For the text-containing cell, return its midpoint in [x, y] coordinate format. 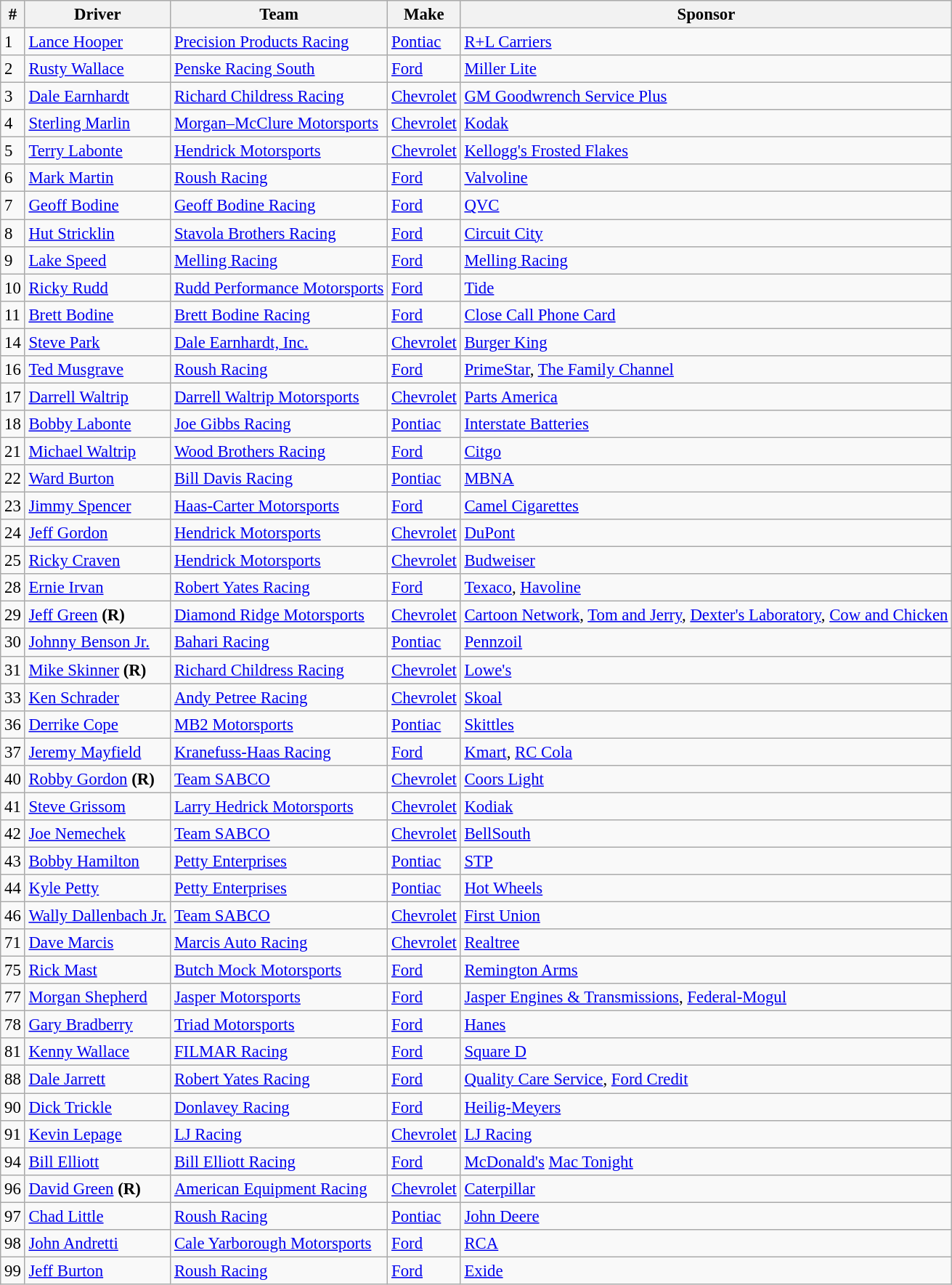
22 [13, 479]
Dale Earnhardt, Inc. [279, 342]
First Union [706, 916]
American Equipment Racing [279, 1188]
Marcis Auto Racing [279, 943]
96 [13, 1188]
Citgo [706, 451]
Square D [706, 1053]
GM Goodwrench Service Plus [706, 97]
Johnny Benson Jr. [97, 643]
MB2 Motorsports [279, 724]
37 [13, 752]
Sterling Marlin [97, 123]
Burger King [706, 342]
Tide [706, 288]
4 [13, 123]
Lake Speed [97, 260]
Precision Products Racing [279, 42]
Rick Mast [97, 970]
Remington Arms [706, 970]
Geoff Bodine Racing [279, 206]
Ricky Craven [97, 561]
Rusty Wallace [97, 69]
Miller Lite [706, 69]
Dale Jarrett [97, 1079]
Hut Stricklin [97, 233]
Larry Hedrick Motorsports [279, 806]
FILMAR Racing [279, 1053]
Exide [706, 1270]
75 [13, 970]
Mike Skinner (R) [97, 670]
Hot Wheels [706, 888]
Cale Yarborough Motorsports [279, 1244]
78 [13, 1025]
94 [13, 1162]
Heilig-Meyers [706, 1107]
Kodak [706, 123]
Coors Light [706, 779]
17 [13, 397]
R+L Carriers [706, 42]
Kevin Lepage [97, 1134]
14 [13, 342]
41 [13, 806]
Bill Elliott Racing [279, 1162]
Hanes [706, 1025]
98 [13, 1244]
Geoff Bodine [97, 206]
John Andretti [97, 1244]
Steve Grissom [97, 806]
Quality Care Service, Ford Credit [706, 1079]
97 [13, 1216]
STP [706, 861]
Kranefuss-Haas Racing [279, 752]
Bobby Hamilton [97, 861]
Jasper Engines & Transmissions, Federal-Mogul [706, 997]
Ted Musgrave [97, 370]
91 [13, 1134]
44 [13, 888]
43 [13, 861]
33 [13, 697]
Steve Park [97, 342]
Make [424, 15]
3 [13, 97]
Cartoon Network, Tom and Jerry, Dexter's Laboratory, Cow and Chicken [706, 615]
Jasper Motorsports [279, 997]
Stavola Brothers Racing [279, 233]
Close Call Phone Card [706, 315]
90 [13, 1107]
Chad Little [97, 1216]
40 [13, 779]
Kenny Wallace [97, 1053]
99 [13, 1270]
Darrell Waltrip [97, 397]
Gary Bradberry [97, 1025]
Driver [97, 15]
11 [13, 315]
71 [13, 943]
Camel Cigarettes [706, 506]
Bill Davis Racing [279, 479]
Diamond Ridge Motorsports [279, 615]
Triad Motorsports [279, 1025]
36 [13, 724]
Dale Earnhardt [97, 97]
Derrike Cope [97, 724]
Jeff Gordon [97, 533]
Donlavey Racing [279, 1107]
77 [13, 997]
29 [13, 615]
Lance Hooper [97, 42]
Kellogg's Frosted Flakes [706, 151]
9 [13, 260]
RCA [706, 1244]
Skittles [706, 724]
30 [13, 643]
Morgan–McClure Motorsports [279, 123]
Michael Waltrip [97, 451]
Dave Marcis [97, 943]
Terry Labonte [97, 151]
Dick Trickle [97, 1107]
# [13, 15]
Wood Brothers Racing [279, 451]
Budweiser [706, 561]
DuPont [706, 533]
Brett Bodine [97, 315]
Kodiak [706, 806]
Ricky Rudd [97, 288]
Morgan Shepherd [97, 997]
BellSouth [706, 834]
PrimeStar, The Family Channel [706, 370]
MBNA [706, 479]
Bobby Labonte [97, 424]
Ken Schrader [97, 697]
8 [13, 233]
Penske Racing South [279, 69]
Rudd Performance Motorsports [279, 288]
Wally Dallenbach Jr. [97, 916]
Texaco, Havoline [706, 588]
18 [13, 424]
Mark Martin [97, 178]
88 [13, 1079]
Lowe's [706, 670]
Joe Nemechek [97, 834]
Andy Petree Racing [279, 697]
Butch Mock Motorsports [279, 970]
16 [13, 370]
Kmart, RC Cola [706, 752]
Valvoline [706, 178]
Bahari Racing [279, 643]
24 [13, 533]
42 [13, 834]
David Green (R) [97, 1188]
Team [279, 15]
7 [13, 206]
Bill Elliott [97, 1162]
10 [13, 288]
Skoal [706, 697]
Ward Burton [97, 479]
28 [13, 588]
Darrell Waltrip Motorsports [279, 397]
Caterpillar [706, 1188]
5 [13, 151]
6 [13, 178]
Circuit City [706, 233]
46 [13, 916]
Jeremy Mayfield [97, 752]
21 [13, 451]
1 [13, 42]
Kyle Petty [97, 888]
McDonald's Mac Tonight [706, 1162]
2 [13, 69]
Jeff Green (R) [97, 615]
John Deere [706, 1216]
Realtree [706, 943]
Parts America [706, 397]
31 [13, 670]
Interstate Batteries [706, 424]
Pennzoil [706, 643]
Haas-Carter Motorsports [279, 506]
Sponsor [706, 15]
Jeff Burton [97, 1270]
23 [13, 506]
Joe Gibbs Racing [279, 424]
QVC [706, 206]
Brett Bodine Racing [279, 315]
81 [13, 1053]
Jimmy Spencer [97, 506]
25 [13, 561]
Robby Gordon (R) [97, 779]
Ernie Irvan [97, 588]
